Pinpoint the cell where the given text exists, returning its (x, y) midpoint coordinate. 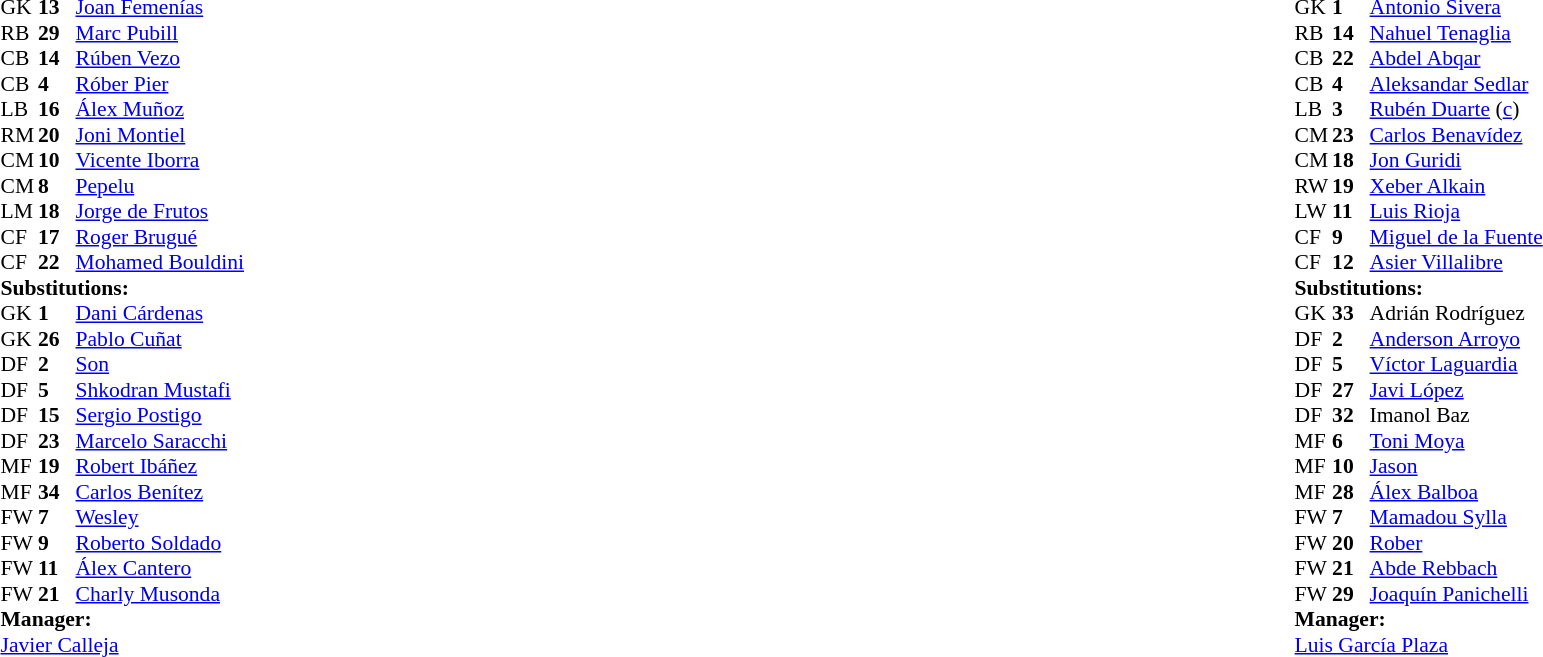
RM (19, 135)
Aleksandar Sedlar (1456, 84)
1 (57, 313)
LM (19, 211)
6 (1351, 441)
Marcelo Saracchi (160, 441)
Carlos Benítez (160, 492)
Toni Moya (1456, 441)
12 (1351, 263)
RW (1314, 186)
Jason (1456, 467)
26 (57, 339)
Adrián Rodríguez (1456, 313)
Miguel de la Fuente (1456, 237)
Rober (1456, 543)
17 (57, 237)
Marc Pubill (160, 33)
27 (1351, 390)
Roberto Soldado (160, 543)
Rúben Vezo (160, 59)
Roger Brugué (160, 237)
Carlos Benavídez (1456, 135)
Víctor Laguardia (1456, 365)
Son (160, 365)
Dani Cárdenas (160, 313)
28 (1351, 492)
Imanol Baz (1456, 415)
Wesley (160, 517)
Rubén Duarte (c) (1456, 109)
Joaquín Panichelli (1456, 594)
Pepelu (160, 186)
Jorge de Frutos (160, 211)
Robert Ibáñez (160, 467)
Álex Balboa (1456, 492)
3 (1351, 109)
Abdel Abqar (1456, 59)
LW (1314, 211)
Álex Cantero (160, 569)
Jon Guridi (1456, 161)
Mamadou Sylla (1456, 517)
Shkodran Mustafi (160, 390)
Abde Rebbach (1456, 569)
Xeber Alkain (1456, 186)
15 (57, 415)
8 (57, 186)
Sergio Postigo (160, 415)
33 (1351, 313)
Vicente Iborra (160, 161)
Róber Pier (160, 84)
Joni Montiel (160, 135)
Anderson Arroyo (1456, 339)
Mohamed Bouldini (160, 263)
Álex Muñoz (160, 109)
32 (1351, 415)
Pablo Cuñat (160, 339)
Asier Villalibre (1456, 263)
16 (57, 109)
Javi López (1456, 390)
Luis Rioja (1456, 211)
34 (57, 492)
Nahuel Tenaglia (1456, 33)
Charly Musonda (160, 594)
